Output the [x, y] coordinate of the center of the cell containing the given text.  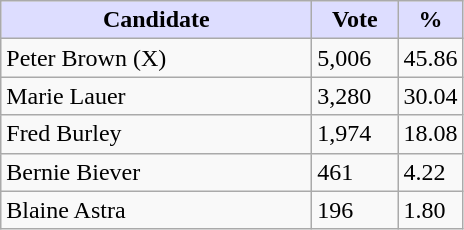
5,006 [355, 58]
18.08 [430, 134]
461 [355, 172]
45.86 [430, 58]
Fred Burley [156, 134]
Peter Brown (X) [156, 58]
30.04 [430, 96]
196 [355, 210]
1.80 [430, 210]
Bernie Biever [156, 172]
Vote [355, 20]
4.22 [430, 172]
Candidate [156, 20]
% [430, 20]
Marie Lauer [156, 96]
3,280 [355, 96]
1,974 [355, 134]
Blaine Astra [156, 210]
